Determine the [x, y] coordinate at the center of the cell enclosing the given text.  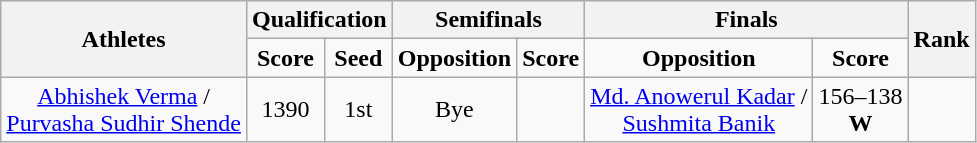
Rank [942, 39]
156–138W [860, 110]
Bye [454, 110]
1390 [285, 110]
Semifinals [488, 20]
Seed [358, 58]
Qualification [319, 20]
Md. Anowerul Kadar /Sushmita Banik [699, 110]
1st [358, 110]
Athletes [124, 39]
Finals [746, 20]
Abhishek Verma /Purvasha Sudhir Shende [124, 110]
